Provide the (X, Y) coordinate of the cell's center where the given text is located.  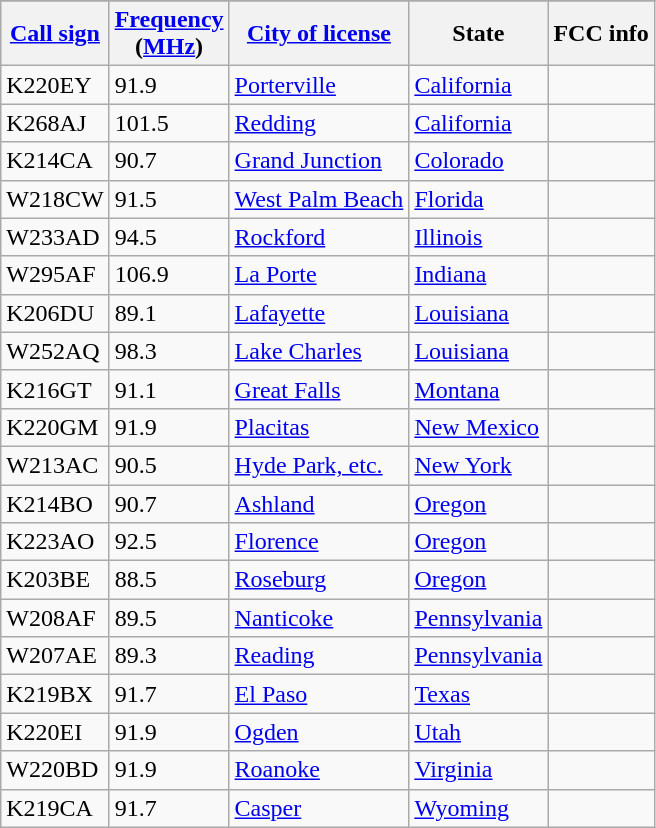
Texas (478, 694)
W207AE (55, 656)
Placitas (319, 427)
El Paso (319, 694)
90.5 (169, 465)
State (478, 34)
101.5 (169, 123)
City of license (319, 34)
Indiana (478, 275)
Porterville (319, 85)
Virginia (478, 770)
K219BX (55, 694)
W208AF (55, 618)
Lafayette (319, 313)
Grand Junction (319, 161)
89.1 (169, 313)
Reading (319, 656)
98.3 (169, 351)
K219CA (55, 808)
Illinois (478, 237)
Redding (319, 123)
K206DU (55, 313)
89.5 (169, 618)
New Mexico (478, 427)
92.5 (169, 542)
Wyoming (478, 808)
West Palm Beach (319, 199)
La Porte (319, 275)
Colorado (478, 161)
Lake Charles (319, 351)
Nanticoke (319, 618)
Florence (319, 542)
W295AF (55, 275)
K220EY (55, 85)
Ogden (319, 732)
Florida (478, 199)
88.5 (169, 580)
K214BO (55, 503)
Casper (319, 808)
91.5 (169, 199)
K268AJ (55, 123)
W213AC (55, 465)
W220BD (55, 770)
94.5 (169, 237)
W252AQ (55, 351)
K214CA (55, 161)
Roanoke (319, 770)
K223AO (55, 542)
New York (478, 465)
W218CW (55, 199)
K220EI (55, 732)
Ashland (319, 503)
K203BE (55, 580)
91.1 (169, 389)
K220GM (55, 427)
Call sign (55, 34)
Utah (478, 732)
Hyde Park, etc. (319, 465)
Roseburg (319, 580)
FCC info (601, 34)
Frequency(MHz) (169, 34)
106.9 (169, 275)
Great Falls (319, 389)
K216GT (55, 389)
Rockford (319, 237)
89.3 (169, 656)
Montana (478, 389)
W233AD (55, 237)
